Identify which cell holds the provided text, then report its [X, Y] central coordinate. 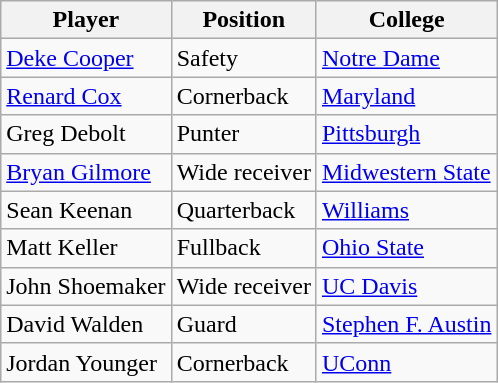
Safety [244, 58]
UConn [406, 362]
Bryan Gilmore [86, 172]
Matt Keller [86, 248]
Guard [244, 324]
Stephen F. Austin [406, 324]
Quarterback [244, 210]
Sean Keenan [86, 210]
Punter [244, 134]
Greg Debolt [86, 134]
Player [86, 20]
Notre Dame [406, 58]
Midwestern State [406, 172]
Jordan Younger [86, 362]
Renard Cox [86, 96]
College [406, 20]
Ohio State [406, 248]
Pittsburgh [406, 134]
Fullback [244, 248]
Williams [406, 210]
David Walden [86, 324]
Maryland [406, 96]
Position [244, 20]
UC Davis [406, 286]
Deke Cooper [86, 58]
John Shoemaker [86, 286]
